Detect which cell encompasses the target text, then output its (X, Y) center coordinate. 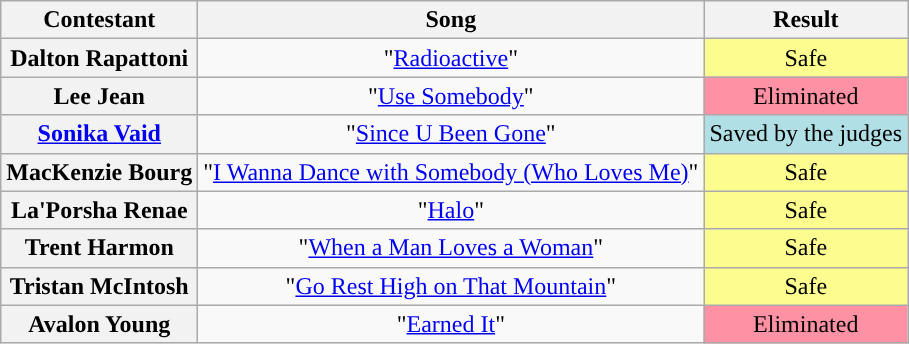
MacKenzie Bourg (100, 172)
Trent Harmon (100, 248)
Dalton Rapattoni (100, 58)
Saved by the judges (806, 134)
Result (806, 20)
Tristan McIntosh (100, 286)
"When a Man Loves a Woman" (451, 248)
"Earned It" (451, 324)
"Go Rest High on That Mountain" (451, 286)
"Use Somebody" (451, 96)
Sonika Vaid (100, 134)
"Radioactive" (451, 58)
"Since U Been Gone" (451, 134)
"I Wanna Dance with Somebody (Who Loves Me)" (451, 172)
La'Porsha Renae (100, 210)
Song (451, 20)
Avalon Young (100, 324)
Lee Jean (100, 96)
Contestant (100, 20)
"Halo" (451, 210)
